Output the [X, Y] coordinate of the center of the cell containing the given text.  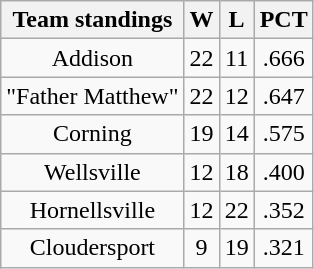
L [236, 20]
"Father Matthew" [92, 96]
.400 [284, 172]
.321 [284, 248]
W [202, 20]
9 [202, 248]
14 [236, 134]
.647 [284, 96]
18 [236, 172]
PCT [284, 20]
Corning [92, 134]
Team standings [92, 20]
.575 [284, 134]
.666 [284, 58]
Wellsville [92, 172]
Addison [92, 58]
Hornellsville [92, 210]
Cloudersport [92, 248]
.352 [284, 210]
11 [236, 58]
